From the cell containing the given text, extract its center point as (x, y) coordinate. 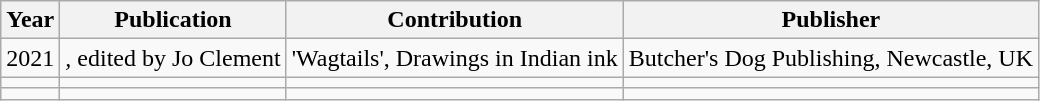
Publisher (830, 20)
2021 (30, 58)
Publication (173, 20)
, edited by Jo Clement (173, 58)
Butcher's Dog Publishing, Newcastle, UK (830, 58)
Contribution (454, 20)
Year (30, 20)
'Wagtails', Drawings in Indian ink (454, 58)
